Scan for the cell matching the given text and deliver its [x, y] coordinate at center. 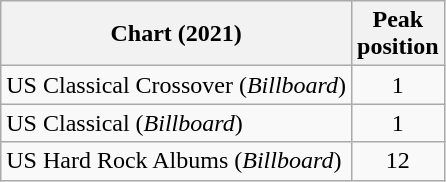
12 [398, 161]
Peakposition [398, 34]
US Classical (Billboard) [176, 123]
US Hard Rock Albums (Billboard) [176, 161]
US Classical Crossover (Billboard) [176, 85]
Chart (2021) [176, 34]
